Search for the cell housing the specified text and yield its [x, y] center coordinate. 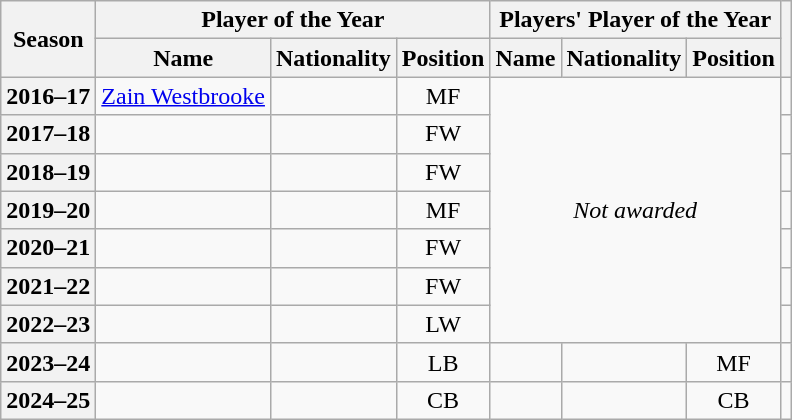
2017–18 [48, 134]
Season [48, 39]
Player of the Year [293, 20]
2020–21 [48, 248]
Zain Westbrooke [184, 96]
LW [443, 324]
2019–20 [48, 210]
2018–19 [48, 172]
LB [443, 362]
2022–23 [48, 324]
2016–17 [48, 96]
Players' Player of the Year [636, 20]
2023–24 [48, 362]
2024–25 [48, 400]
Not awarded [636, 210]
2021–22 [48, 286]
